Return the (x, y) coordinate for the center point of the cell that contains the specified text.  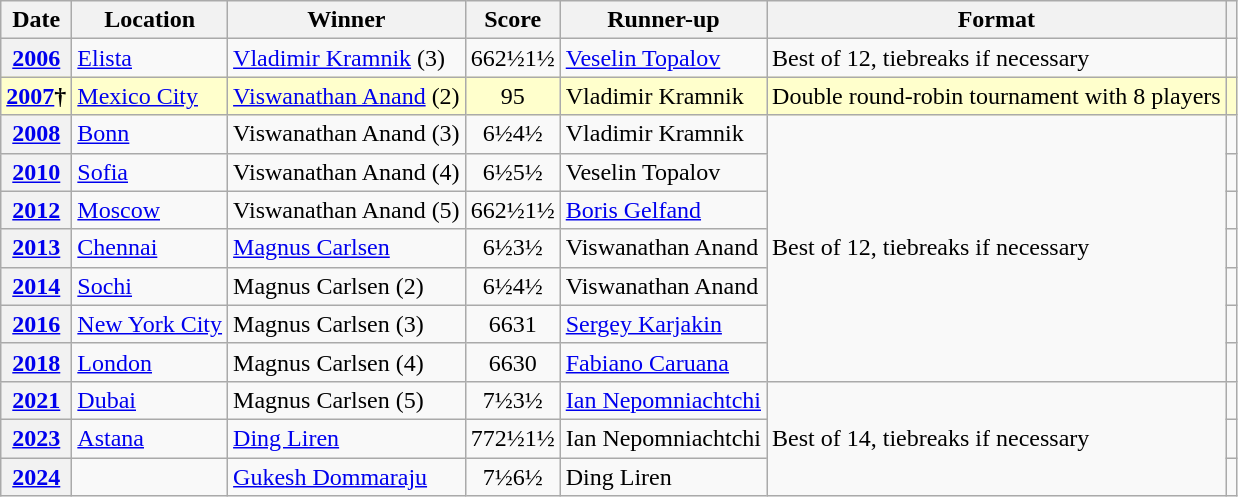
2014 (36, 286)
Astana (150, 438)
Mexico City (150, 96)
Magnus Carlsen (347, 248)
Bonn (150, 134)
London (150, 362)
7½6½ (512, 477)
2016 (36, 324)
Vladimir Kramnik (3) (347, 58)
Magnus Carlsen (5) (347, 400)
6½5½ (512, 172)
Date (36, 20)
2006 (36, 58)
2007† (36, 96)
772½1½ (512, 438)
2023 (36, 438)
Viswanathan Anand (2) (347, 96)
Chennai (150, 248)
2012 (36, 210)
Fabiano Caruana (663, 362)
Moscow (150, 210)
Double round-robin tournament with 8 players (997, 96)
7½3½ (512, 400)
Gukesh Dommaraju (347, 477)
6630 (512, 362)
2024 (36, 477)
2013 (36, 248)
Sochi (150, 286)
New York City (150, 324)
Dubai (150, 400)
Boris Gelfand (663, 210)
Viswanathan Anand (4) (347, 172)
Location (150, 20)
Best of 14, tiebreaks if necessary (997, 438)
Elista (150, 58)
95 (512, 96)
Sergey Karjakin (663, 324)
Runner-up (663, 20)
6½3½ (512, 248)
Score (512, 20)
Magnus Carlsen (2) (347, 286)
6631 (512, 324)
Viswanathan Anand (5) (347, 210)
Format (997, 20)
2021 (36, 400)
2018 (36, 362)
2010 (36, 172)
Magnus Carlsen (3) (347, 324)
2008 (36, 134)
Viswanathan Anand (3) (347, 134)
Winner (347, 20)
Magnus Carlsen (4) (347, 362)
Sofia (150, 172)
